Capture the cell that displays the provided text and extract its (X, Y) central coordinate. 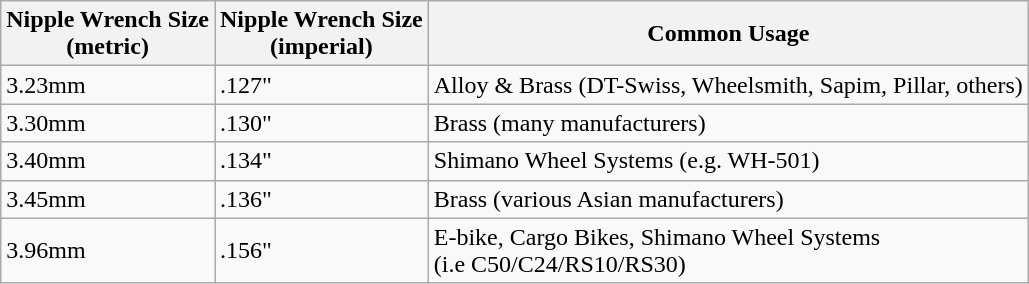
.136" (321, 199)
Nipple Wrench Size(imperial) (321, 34)
Shimano Wheel Systems (e.g. WH-501) (728, 161)
3.96mm (108, 250)
E-bike, Cargo Bikes, Shimano Wheel Systems(i.e C50/C24/RS10/RS30) (728, 250)
Brass (various Asian manufacturers) (728, 199)
Nipple Wrench Size(metric) (108, 34)
3.40mm (108, 161)
.127" (321, 85)
3.23mm (108, 85)
.156" (321, 250)
Brass (many manufacturers) (728, 123)
Common Usage (728, 34)
Alloy & Brass (DT-Swiss, Wheelsmith, Sapim, Pillar, others) (728, 85)
3.30mm (108, 123)
3.45mm (108, 199)
.134" (321, 161)
.130" (321, 123)
